Return [X, Y] of the center of cell containing provided text 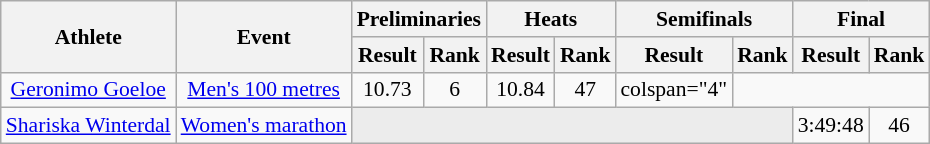
10.73 [388, 90]
Heats [550, 19]
10.84 [520, 90]
Athlete [88, 36]
colspan="4" [674, 90]
Men's 100 metres [264, 90]
Shariska Winterdal [88, 126]
Geronimo Goeloe [88, 90]
6 [454, 90]
Women's marathon [264, 126]
46 [900, 126]
3:49:48 [831, 126]
Final [862, 19]
47 [586, 90]
Preliminaries [419, 19]
Event [264, 36]
Semifinals [704, 19]
